Locate the cell with the specified text and output its [x, y] center coordinate. 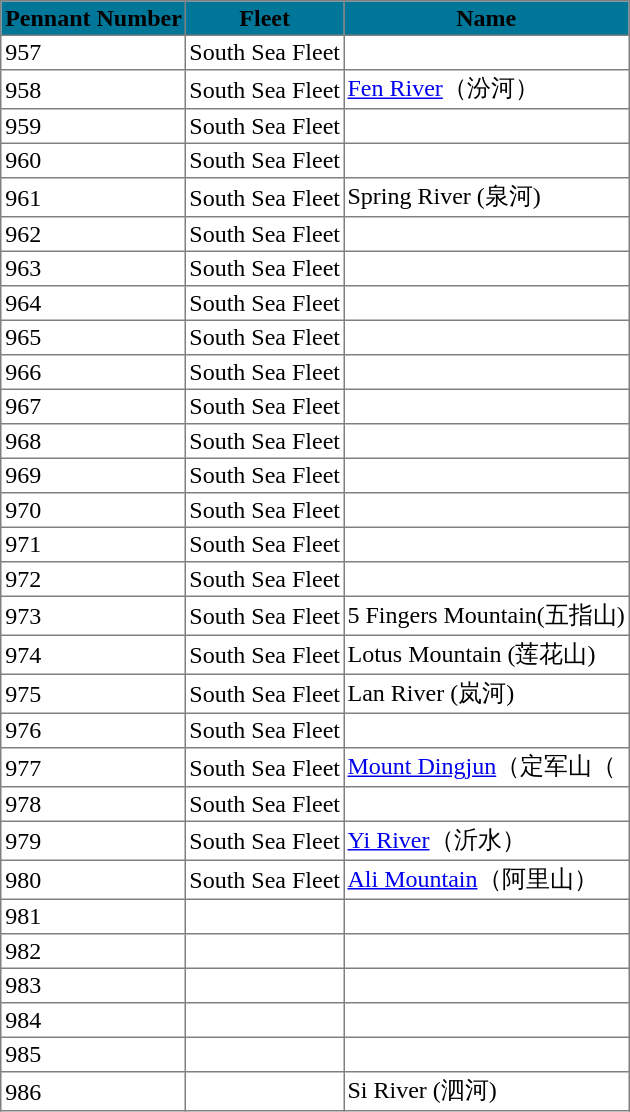
966 [93, 372]
Lotus Mountain (莲花山) [486, 654]
971 [93, 544]
Mount Dingjun（定军山（ [486, 768]
Yi River（沂水） [486, 840]
970 [93, 510]
972 [93, 579]
984 [93, 1020]
960 [93, 160]
983 [93, 985]
Pennant Number [93, 18]
979 [93, 840]
959 [93, 126]
981 [93, 916]
968 [93, 441]
957 [93, 52]
Ali Mountain（阿里山） [486, 880]
5 Fingers Mountain(五指山) [486, 616]
Spring River (泉河) [486, 198]
Lan River (岚河) [486, 694]
978 [93, 804]
965 [93, 337]
Si River (泗河) [486, 1092]
964 [93, 303]
985 [93, 1054]
980 [93, 880]
975 [93, 694]
977 [93, 768]
961 [93, 198]
973 [93, 616]
982 [93, 951]
Fleet [265, 18]
963 [93, 268]
986 [93, 1092]
974 [93, 654]
969 [93, 475]
958 [93, 90]
967 [93, 406]
976 [93, 730]
962 [93, 234]
Fen River（汾河） [486, 90]
Name [486, 18]
